Output the (x, y) coordinate of the center of the cell containing the given text.  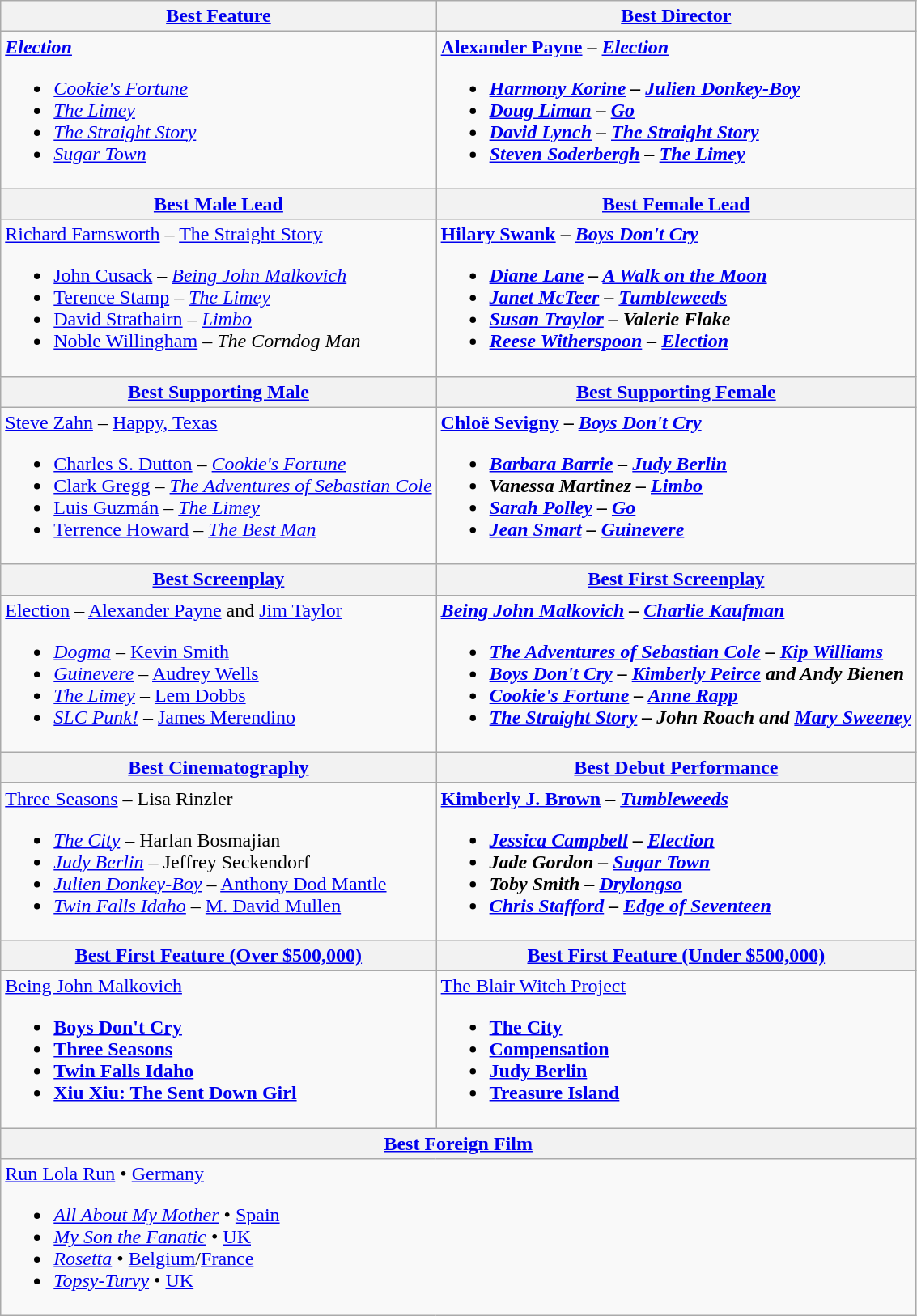
Alexander Payne – ElectionHarmony Korine – Julien Donkey-BoyDoug Liman – GoDavid Lynch – The Straight StorySteven Soderbergh – The Limey (676, 110)
The Blair Witch ProjectThe CityCompensationJudy BerlinTreasure Island (676, 1049)
Best Male Lead (219, 204)
Best Screenplay (219, 579)
Best Cinematography (219, 767)
Kimberly J. Brown – TumbleweedsJessica Campbell – ElectionJade Gordon – Sugar TownToby Smith – DrylongsoChris Stafford – Edge of Seventeen (676, 861)
Best First Feature (Under $500,000) (676, 955)
Best Director (676, 16)
Best Supporting Male (219, 392)
Best Female Lead (676, 204)
Being John MalkovichBoys Don't CryThree SeasonsTwin Falls IdahoXiu Xiu: The Sent Down Girl (219, 1049)
Best Debut Performance (676, 767)
Best First Feature (Over $500,000) (219, 955)
Best Supporting Female (676, 392)
Best Feature (219, 16)
Best First Screenplay (676, 579)
Best Foreign Film (458, 1144)
ElectionCookie's FortuneThe LimeyThe Straight StorySugar Town (219, 110)
Run Lola Run • GermanyAll About My Mother • SpainMy Son the Fanatic • UKRosetta • Belgium/FranceTopsy-Turvy • UK (458, 1237)
Hilary Swank – Boys Don't CryDiane Lane – A Walk on the MoonJanet McTeer – TumbleweedsSusan Traylor – Valerie FlakeReese Witherspoon – Election (676, 298)
Chloë Sevigny – Boys Don't CryBarbara Barrie – Judy BerlinVanessa Martinez – LimboSarah Polley – GoJean Smart – Guinevere (676, 486)
Election – Alexander Payne and Jim TaylorDogma – Kevin SmithGuinevere – Audrey WellsThe Limey – Lem DobbsSLC Punk! – James Merendino (219, 673)
